Determine the [x, y] coordinate at the center of the cell enclosing the given text.  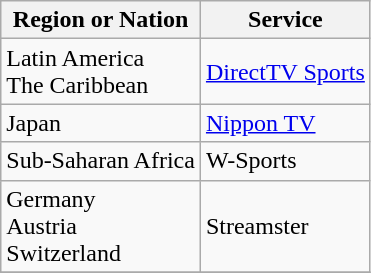
Streamster [285, 226]
W-Sports [285, 161]
Japan [101, 123]
Region or Nation [101, 20]
Latin AmericaThe Caribbean [101, 72]
GermanyAustriaSwitzerland [101, 226]
Service [285, 20]
Sub-Saharan Africa [101, 161]
Nippon TV [285, 123]
DirectTV Sports [285, 72]
